Provide the (X, Y) coordinate of the cell's center where the given text is located.  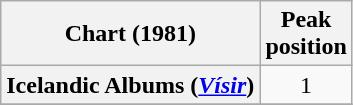
Chart (1981) (130, 34)
Icelandic Albums (Vísir) (130, 85)
1 (306, 85)
Peakposition (306, 34)
